Find where the given text appears and provide that cell's center as [X, Y] coordinate. 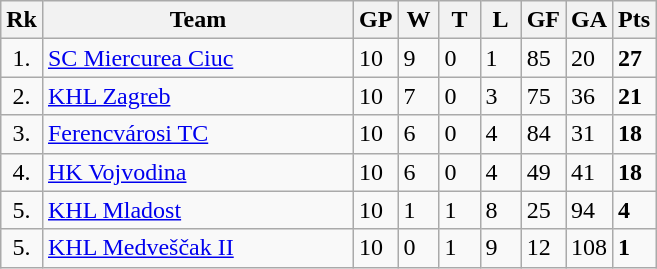
49 [543, 172]
L [500, 20]
GA [590, 20]
HK Vojvodina [198, 172]
12 [543, 248]
3. [22, 134]
8 [500, 210]
21 [634, 96]
Pts [634, 20]
20 [590, 58]
KHL Mladost [198, 210]
W [418, 20]
84 [543, 134]
3 [500, 96]
Rk [22, 20]
SC Miercurea Ciuc [198, 58]
27 [634, 58]
7 [418, 96]
108 [590, 248]
75 [543, 96]
KHL Medveščak II [198, 248]
Team [198, 20]
T [460, 20]
1. [22, 58]
36 [590, 96]
85 [543, 58]
41 [590, 172]
GF [543, 20]
4. [22, 172]
Ferencvárosi TC [198, 134]
2. [22, 96]
KHL Zagreb [198, 96]
31 [590, 134]
25 [543, 210]
GP [376, 20]
94 [590, 210]
